From the cell containing the given text, extract its center point as [X, Y] coordinate. 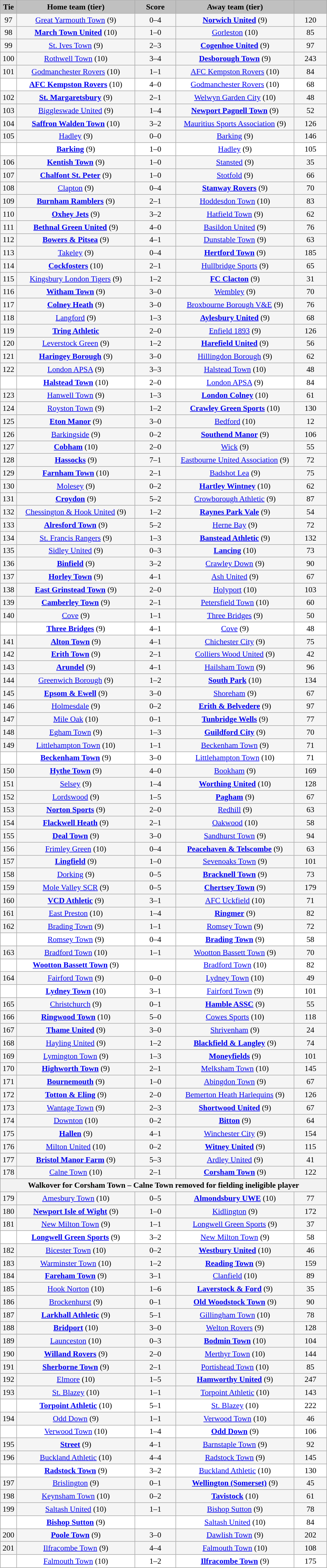
Biggleswade United (9) [76, 111]
Crawley Down (9) [235, 564]
Brislington (9) [76, 1483]
222 [310, 1406]
FC Clacton (9) [235, 279]
42 [310, 654]
190 [9, 1354]
Bedford (10) [235, 421]
March Town United (10) [76, 33]
Away team (tier) [235, 7]
Basildon United (9) [235, 227]
170 [9, 1069]
5–0 [155, 1017]
VCD Athletic (9) [76, 901]
Gillingham Town (10) [235, 1315]
Tavistock (10) [235, 1496]
Elmore (10) [76, 1380]
196 [9, 1457]
Norton Sports (9) [76, 810]
Ash United (9) [235, 577]
Frimley Green (10) [76, 849]
Erith Town (9) [76, 654]
157 [9, 862]
201 [9, 1548]
137 [9, 577]
Walkover for Corsham Town – Calne Town removed for fielding ineligible player [163, 1186]
119 [9, 331]
99 [9, 46]
188 [9, 1328]
Cogenhoe United (9) [235, 46]
141 [9, 642]
162 [9, 927]
1–6 [155, 1289]
117 [9, 305]
92 [310, 1445]
Crawley Green Sports (10) [235, 409]
174 [9, 1121]
Epsom & Ewell (9) [76, 693]
189 [9, 1341]
Amesbury Town (10) [76, 1199]
56 [310, 344]
Brockenhurst (9) [76, 1302]
Bristol Manor Farm (9) [76, 1160]
37 [310, 1224]
155 [9, 836]
Southend Manor (9) [235, 434]
Greenwich Borough (9) [76, 681]
202 [310, 1535]
Eastbourne United Association (9) [235, 460]
Dunstable Town (9) [235, 240]
Bournemouth (9) [76, 1082]
60 [310, 603]
Hatfield Town (9) [235, 214]
Colney Heath (9) [76, 305]
Stanway Rovers (9) [235, 188]
94 [310, 836]
South Park (10) [235, 681]
Peacehaven & Telscombe (9) [235, 849]
Sherborne Town (9) [76, 1367]
Blackfield & Langley (9) [235, 1043]
Dawlish Town (9) [235, 1535]
Reading Town (9) [235, 1263]
176 [9, 1147]
Selsey (9) [76, 784]
Street (9) [76, 1445]
Wellington (Somerset) (9) [235, 1483]
74 [310, 1043]
Shoreham (9) [235, 693]
Hillingdon Borough (9) [235, 357]
107 [9, 175]
139 [9, 603]
Mile Oak (10) [76, 719]
St. Ives Town (9) [76, 46]
Worthing United (10) [235, 784]
Cowes Sports (10) [235, 1017]
Alton Town (9) [76, 642]
Clapton (9) [76, 188]
Barnstaple Town (9) [235, 1445]
54 [310, 512]
Banstead Athletic (9) [235, 538]
Binfield (9) [76, 564]
136 [9, 564]
Leverstock Green (9) [76, 344]
Hailsham Town (9) [235, 667]
Croydon (9) [76, 499]
197 [9, 1483]
Ringmer (9) [235, 914]
Sidley United (9) [76, 551]
Stansted (9) [235, 163]
Chichester City (9) [235, 642]
Melksham Town (10) [235, 1069]
Laverstock & Ford (9) [235, 1289]
133 [9, 525]
194 [9, 1419]
Langford (9) [76, 318]
165 [9, 1004]
St. Francis Rangers (9) [76, 538]
London Colney (10) [235, 396]
Bodmin Town (10) [235, 1341]
Totton & Eling (9) [76, 1095]
183 [9, 1263]
Tunbridge Wells (9) [235, 719]
Hullbridge Sports (9) [235, 266]
166 [9, 1017]
Lingfield (9) [76, 862]
Chalfont St. Peter (9) [76, 175]
Hanwell Town (9) [76, 396]
Shortwood United (9) [235, 1108]
98 [9, 33]
Hassocks (9) [76, 460]
247 [310, 1380]
Holyport (10) [235, 590]
Bowers & Pitsea (9) [76, 240]
Rothwell Town (10) [76, 59]
Cockfosters (10) [76, 266]
Witney United (9) [235, 1147]
49 [310, 978]
Chertsey Town (9) [235, 888]
114 [9, 266]
142 [9, 654]
Kentish Town (9) [76, 163]
50 [310, 616]
3–3 [155, 370]
Herne Bay (9) [235, 525]
41 [310, 1160]
Winchester City (9) [235, 1134]
Bracknell Town (9) [235, 875]
31 [310, 279]
Barkingside (9) [76, 434]
129 [9, 473]
Home team (tier) [76, 7]
Bridport (10) [76, 1328]
Highworth Town (9) [76, 1069]
173 [9, 1108]
187 [9, 1315]
Hamble ASSC (9) [235, 1004]
Abingdon Town (9) [235, 1082]
66 [310, 175]
89 [310, 1276]
Stotfold (9) [235, 175]
Pagham (9) [235, 797]
149 [9, 745]
200 [9, 1535]
Haringey Borough (9) [76, 357]
Thame United (9) [76, 1030]
111 [9, 227]
Molesey (9) [76, 486]
65 [310, 266]
Warminster Town (10) [76, 1263]
Flackwell Heath (9) [76, 823]
150 [9, 771]
Aylesbury United (9) [235, 318]
Lymington Town (9) [76, 1056]
102 [9, 98]
Poole Town (9) [76, 1535]
Willand Rovers (9) [76, 1354]
131 [9, 499]
125 [9, 421]
Farnham Town (10) [76, 473]
Merthyr Town (10) [235, 1354]
Burnham Ramblers (9) [76, 201]
Portishead Town (10) [235, 1367]
Newport Isle of Wight (9) [76, 1211]
135 [9, 551]
Guildford City (9) [235, 732]
Ardley United (9) [235, 1160]
AFC Uckfield (10) [235, 901]
180 [9, 1211]
Hythe Town (9) [76, 771]
Moneyfields (9) [235, 1056]
St. Margaretsbury (9) [76, 98]
151 [9, 784]
87 [310, 499]
186 [9, 1302]
140 [9, 616]
Norwich United (9) [235, 20]
123 [9, 396]
Colliers Wood United (9) [235, 654]
Crowborough Athletic (9) [235, 499]
153 [9, 810]
Tring Athletic [76, 331]
Clanfield (10) [235, 1276]
Fareham Town (9) [76, 1276]
Wantage Town (9) [76, 1108]
191 [9, 1367]
Corsham Town (9) [235, 1172]
112 [9, 240]
Takeley (9) [76, 253]
161 [9, 914]
Hayling United (9) [76, 1043]
Welwyn Garden City (10) [235, 98]
152 [9, 797]
Bicester Town (10) [76, 1250]
Mole Valley SCR (9) [76, 888]
Broxbourne Borough V&E (9) [235, 305]
Hook Norton (10) [76, 1289]
Ringwood Town (10) [76, 1017]
158 [9, 875]
124 [9, 409]
Hoddesdon Town (10) [235, 201]
Downton (10) [76, 1121]
Great Yarmouth Town (9) [76, 20]
5–3 [155, 1160]
Hamworthy United (9) [235, 1380]
116 [9, 292]
3–4 [155, 59]
177 [9, 1160]
Bemerton Heath Harlequins (9) [235, 1095]
192 [9, 1380]
Kidlington (9) [235, 1211]
Bethnal Green United (9) [76, 227]
199 [9, 1509]
198 [9, 1496]
Chessington & Hook United (9) [76, 512]
Erith & Belvedere (9) [235, 706]
Redhill (9) [235, 810]
Witham Town (9) [76, 292]
Bitton (9) [235, 1121]
Deal Town (9) [76, 836]
Newport Pagnell Town (9) [235, 111]
Sevenoaks Town (9) [235, 862]
Camberley Town (9) [76, 603]
Welton Rovers (9) [235, 1328]
Harefield United (9) [235, 344]
7–1 [155, 460]
Hertford Town (9) [235, 253]
127 [9, 447]
Wembley (9) [235, 292]
178 [9, 1172]
Eton Manor (9) [76, 421]
Badshot Lea (9) [235, 473]
Lancing (10) [235, 551]
Wick (9) [235, 447]
138 [9, 590]
45 [310, 1483]
Hartley Wintney (10) [235, 486]
Gorleston (10) [235, 33]
Kingsbury London Tigers (9) [76, 279]
147 [9, 719]
Almondsbury UWE (10) [235, 1199]
181 [9, 1224]
Desborough Town (9) [235, 59]
Petersfield Town (10) [235, 603]
Bookham (9) [235, 771]
Christchurch (9) [76, 1004]
148 [9, 732]
Shrivenham (9) [235, 1030]
Raynes Park Vale (9) [235, 512]
156 [9, 849]
167 [9, 1030]
Launceston (10) [76, 1341]
109 [9, 201]
Mauritius Sports Association (9) [235, 124]
Keynsham Town (10) [76, 1496]
121 [9, 357]
Tie [9, 7]
64 [310, 1121]
Larkhall Athletic (9) [76, 1315]
Oakwood (10) [235, 823]
96 [310, 667]
110 [9, 214]
East Preston (10) [76, 914]
83 [310, 201]
171 [9, 1082]
160 [9, 901]
Arundel (9) [76, 667]
East Grinstead Town (9) [76, 590]
193 [9, 1393]
163 [9, 953]
Hallen (9) [76, 1134]
Holmesdale (9) [76, 706]
168 [9, 1043]
Dorking (9) [76, 875]
52 [310, 111]
Egham Town (9) [76, 732]
Milton United (10) [76, 1147]
164 [9, 978]
Sandhurst Town (9) [235, 836]
Royston Town (9) [76, 409]
Old Woodstock Town (9) [235, 1302]
24 [310, 1030]
184 [9, 1276]
Lordswood (9) [76, 797]
Saffron Walden Town (10) [76, 124]
Oxhey Jets (9) [76, 214]
Enfield 1893 (9) [235, 331]
Cobham (10) [76, 447]
195 [9, 1445]
Horley Town (9) [76, 577]
182 [9, 1250]
Westbury United (10) [235, 1250]
113 [9, 253]
Score [155, 7]
Alresford Town (9) [76, 525]
12 [310, 421]
100 [9, 59]
Calne Town (10) [76, 1172]
243 [310, 59]
